Search for the cell housing the specified text and yield its (x, y) center coordinate. 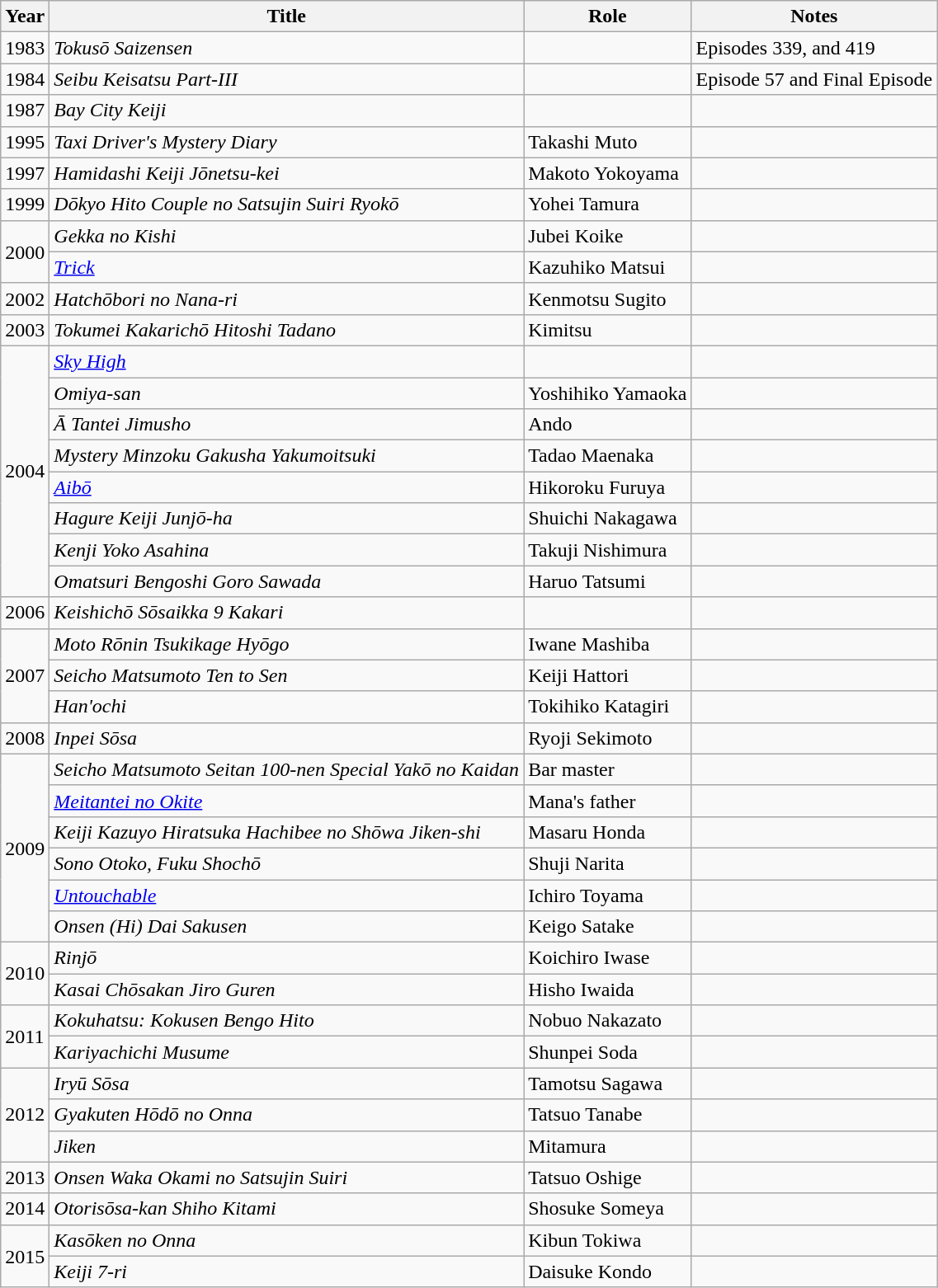
Kazuhiko Matsui (607, 267)
Tokusō Saizensen (287, 48)
Kenji Yoko Asahina (287, 550)
Ichiro Toyama (607, 895)
Nobuo Nakazato (607, 1021)
Keiji Hattori (607, 675)
Ā Tantei Jimusho (287, 425)
Otorisōsa-kan Shiho Kitami (287, 1209)
Sono Otoko, Fuku Shochō (287, 863)
Kariyachichi Musume (287, 1052)
Bay City Keiji (287, 110)
Kibun Tokiwa (607, 1240)
1999 (25, 204)
Ando (607, 425)
Keigo Satake (607, 927)
Onsen Waka Okami no Satsujin Suiri (287, 1178)
Shosuke Someya (607, 1209)
Jiken (287, 1146)
Daisuke Kondo (607, 1272)
Koichiro Iwase (607, 958)
Yoshihiko Yamaoka (607, 393)
2014 (25, 1209)
Shunpei Soda (607, 1052)
Keiji 7-ri (287, 1272)
Tamotsu Sagawa (607, 1084)
1984 (25, 79)
Omiya-san (287, 393)
Kasōken no Onna (287, 1240)
Tatsuo Tanabe (607, 1115)
Notes (814, 16)
Masaru Honda (607, 832)
Omatsuri Bengoshi Goro Sawada (287, 581)
1983 (25, 48)
2012 (25, 1115)
2010 (25, 974)
1995 (25, 142)
Hisho Iwaida (607, 990)
Haruo Tatsumi (607, 581)
Kenmotsu Sugito (607, 298)
Hagure Keiji Junjō-ha (287, 519)
2009 (25, 848)
Role (607, 16)
Mystery Minzoku Gakusha Yakumoitsuki (287, 456)
Untouchable (287, 895)
Year (25, 16)
Dōkyo Hito Couple no Satsujin Suiri Ryokō (287, 204)
Gyakuten Hōdō no Onna (287, 1115)
Mitamura (607, 1146)
Makoto Yokoyama (607, 173)
Title (287, 16)
Tadao Maenaka (607, 456)
Iryū Sōsa (287, 1084)
2011 (25, 1037)
2008 (25, 738)
Shuichi Nakagawa (607, 519)
Takashi Muto (607, 142)
Taxi Driver's Mystery Diary (287, 142)
Onsen (Hi) Dai Sakusen (287, 927)
Takuji Nishimura (607, 550)
Kokuhatsu: Kokusen Bengo Hito (287, 1021)
Hamidashi Keiji Jōnetsu-kei (287, 173)
Tatsuo Oshige (607, 1178)
Meitantei no Okite (287, 801)
Seicho Matsumoto Seitan 100-nen Special Yakō no Kaidan (287, 769)
2007 (25, 675)
2015 (25, 1256)
Trick (287, 267)
Gekka no Kishi (287, 236)
Rinjō (287, 958)
2000 (25, 251)
Sky High (287, 361)
Kimitsu (607, 330)
Seicho Matsumoto Ten to Sen (287, 675)
Iwane Mashiba (607, 644)
Keishichō Sōsaikka 9 Kakari (287, 613)
Tokumei Kakarichō Hitoshi Tadano (287, 330)
Han'ochi (287, 707)
2004 (25, 471)
Keiji Kazuyo Hiratsuka Hachibee no Shōwa Jiken-shi (287, 832)
Tokihiko Katagiri (607, 707)
Yohei Tamura (607, 204)
Seibu Keisatsu Part-III (287, 79)
1997 (25, 173)
Inpei Sōsa (287, 738)
1987 (25, 110)
Kasai Chōsakan Jiro Guren (287, 990)
Shuji Narita (607, 863)
Hikoroku Furuya (607, 487)
Hatchōbori no Nana-ri (287, 298)
2002 (25, 298)
Bar master (607, 769)
2003 (25, 330)
2006 (25, 613)
Aibō (287, 487)
Mana's father (607, 801)
Episode 57 and Final Episode (814, 79)
Jubei Koike (607, 236)
2013 (25, 1178)
Moto Rōnin Tsukikage Hyōgo (287, 644)
Ryoji Sekimoto (607, 738)
Episodes 339, and 419 (814, 48)
